Determine the [x, y] coordinate at the center of the cell enclosing the given text.  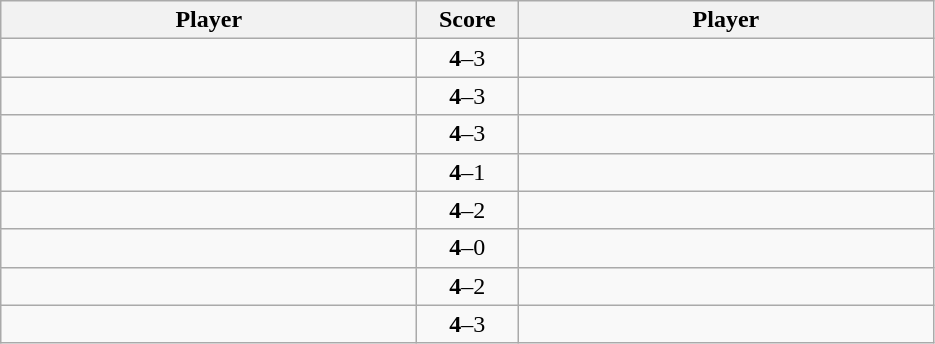
Score [468, 20]
4–1 [468, 172]
4–0 [468, 248]
